Find where the given text appears and provide that cell's center as [X, Y] coordinate. 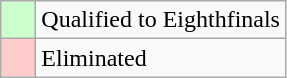
Eliminated [161, 58]
Qualified to Eighthfinals [161, 20]
